Pinpoint the cell where the given text exists, returning its [X, Y] midpoint coordinate. 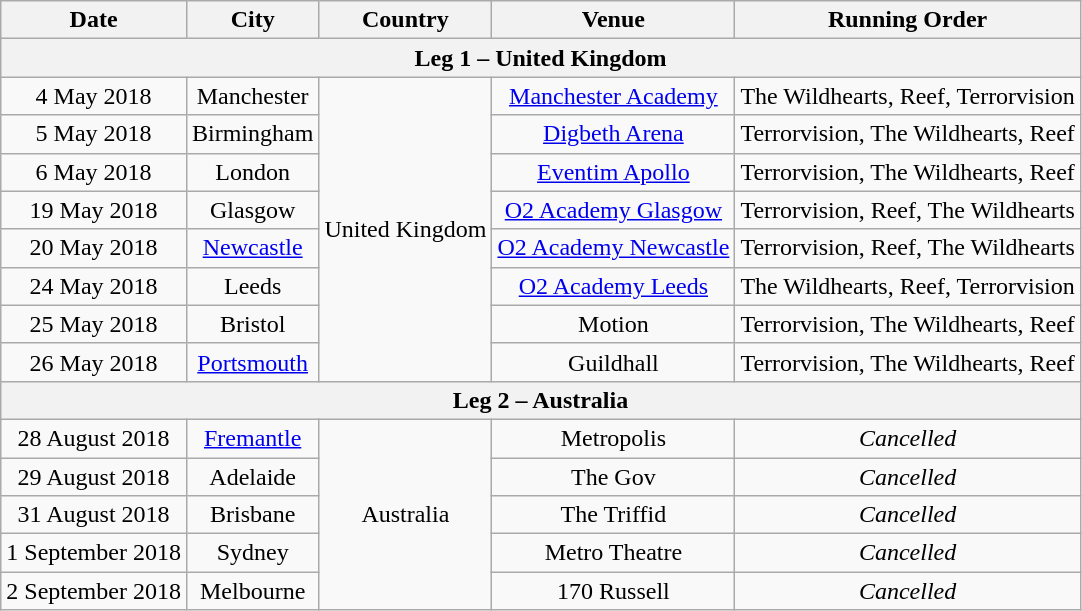
City [252, 20]
O2 Academy Leeds [614, 286]
The Triffid [614, 515]
Manchester [252, 96]
1 September 2018 [94, 553]
31 August 2018 [94, 515]
Glasgow [252, 210]
Leg 1 – United Kingdom [541, 58]
Leeds [252, 286]
20 May 2018 [94, 248]
O2 Academy Glasgow [614, 210]
O2 Academy Newcastle [614, 248]
Sydney [252, 553]
Newcastle [252, 248]
Digbeth Arena [614, 134]
Birmingham [252, 134]
Melbourne [252, 591]
Eventim Apollo [614, 172]
Manchester Academy [614, 96]
Bristol [252, 324]
29 August 2018 [94, 477]
Adelaide [252, 477]
Brisbane [252, 515]
26 May 2018 [94, 362]
2 September 2018 [94, 591]
The Gov [614, 477]
Australia [406, 514]
Metro Theatre [614, 553]
6 May 2018 [94, 172]
Portsmouth [252, 362]
Guildhall [614, 362]
Venue [614, 20]
Running Order [908, 20]
Motion [614, 324]
24 May 2018 [94, 286]
Date [94, 20]
Metropolis [614, 438]
United Kingdom [406, 229]
5 May 2018 [94, 134]
170 Russell [614, 591]
London [252, 172]
Leg 2 – Australia [541, 400]
Fremantle [252, 438]
4 May 2018 [94, 96]
25 May 2018 [94, 324]
Country [406, 20]
28 August 2018 [94, 438]
19 May 2018 [94, 210]
